Determine the (X, Y) coordinate at the center of the cell enclosing the given text.  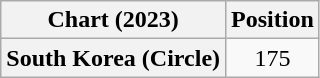
South Korea (Circle) (114, 58)
Chart (2023) (114, 20)
175 (273, 58)
Position (273, 20)
